Pinpoint the cell where the given text exists, returning its [x, y] midpoint coordinate. 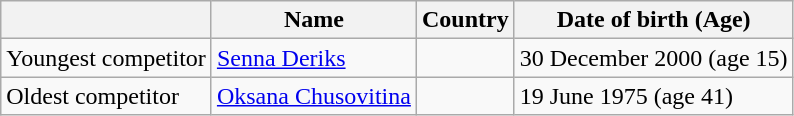
Youngest competitor [106, 58]
30 December 2000 (age 15) [654, 58]
Senna Deriks [314, 58]
19 June 1975 (age 41) [654, 96]
Country [465, 20]
Name [314, 20]
Date of birth (Age) [654, 20]
Oksana Chusovitina [314, 96]
Oldest competitor [106, 96]
